Locate the cell with the specified text and output its [x, y] center coordinate. 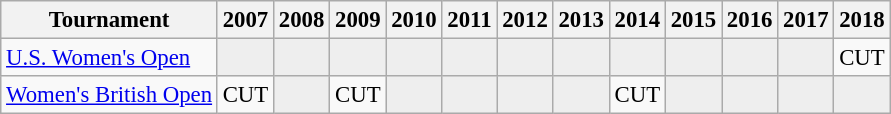
2013 [581, 20]
2016 [750, 20]
2012 [525, 20]
U.S. Women's Open [110, 58]
Women's British Open [110, 95]
2014 [637, 20]
2018 [862, 20]
2007 [245, 20]
2009 [358, 20]
2017 [806, 20]
2015 [693, 20]
2011 [470, 20]
Tournament [110, 20]
2010 [414, 20]
2008 [302, 20]
